Extract the [x, y] coordinate from the center of the cell holding the provided text.  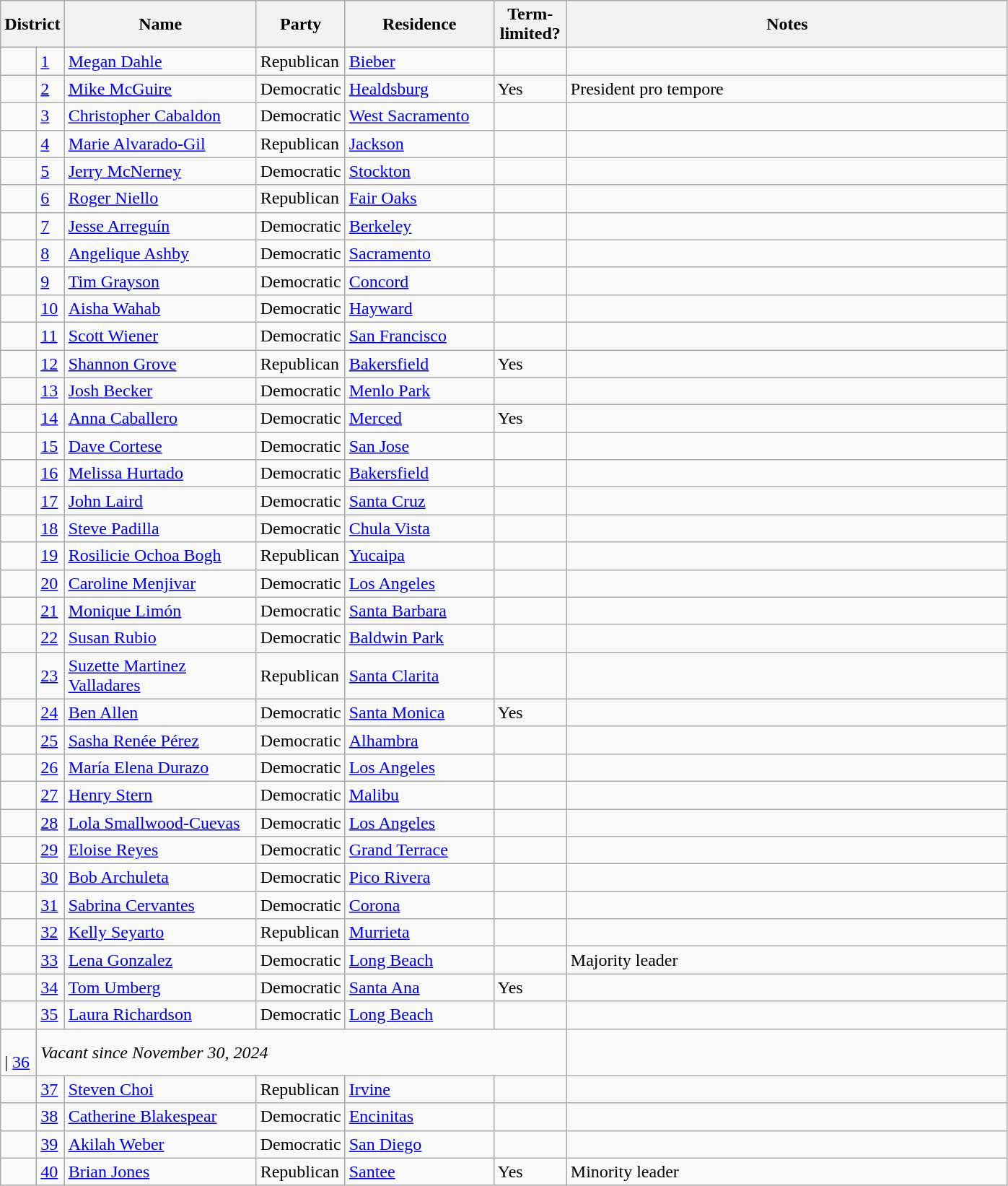
38 [51, 1117]
39 [51, 1144]
Shannon Grove [160, 363]
Vacant since November 30, 2024 [302, 1052]
John Laird [160, 501]
21 [51, 611]
Sabrina Cervantes [160, 905]
Kelly Seyarto [160, 933]
Jackson [419, 144]
30 [51, 878]
11 [51, 336]
Majority leader [786, 960]
13 [51, 391]
Roger Niello [160, 199]
San Diego [419, 1144]
Suzette Martinez Valladares [160, 676]
Josh Becker [160, 391]
24 [51, 712]
Merced [419, 419]
Melissa Hurtado [160, 474]
12 [51, 363]
Susan Rubio [160, 638]
Scott Wiener [160, 336]
10 [51, 308]
27 [51, 795]
Fair Oaks [419, 199]
Menlo Park [419, 391]
28 [51, 822]
5 [51, 171]
Eloise Reyes [160, 850]
Santa Clarita [419, 676]
Stockton [419, 171]
32 [51, 933]
35 [51, 1015]
Hayward [419, 308]
Minority leader [786, 1172]
Dave Cortese [160, 446]
18 [51, 528]
Pico Rivera [419, 878]
16 [51, 474]
San Jose [419, 446]
40 [51, 1172]
West Sacramento [419, 116]
Berkeley [419, 226]
33 [51, 960]
Santa Barbara [419, 611]
Rosilicie Ochoa Bogh [160, 556]
15 [51, 446]
Christopher Cabaldon [160, 116]
Tom Umberg [160, 987]
Sacramento [419, 253]
San Francisco [419, 336]
Lena Gonzalez [160, 960]
Irvine [419, 1089]
6 [51, 199]
Jesse Arreguín [160, 226]
Name [160, 25]
Caroline Menjivar [160, 583]
Grand Terrace [419, 850]
Steve Padilla [160, 528]
Santa Cruz [419, 501]
Laura Richardson [160, 1015]
Monique Limón [160, 611]
Bob Archuleta [160, 878]
Notes [786, 25]
29 [51, 850]
Akilah Weber [160, 1144]
District [32, 25]
Residence [419, 25]
Santee [419, 1172]
Sasha Renée Pérez [160, 740]
Concord [419, 281]
President pro tempore [786, 89]
25 [51, 740]
Jerry McNerney [160, 171]
María Elena Durazo [160, 767]
Encinitas [419, 1117]
19 [51, 556]
| 36 [19, 1052]
Term-limited? [530, 25]
7 [51, 226]
8 [51, 253]
Party [300, 25]
37 [51, 1089]
17 [51, 501]
Healdsburg [419, 89]
Murrieta [419, 933]
Bieber [419, 61]
Santa Monica [419, 712]
Yucaipa [419, 556]
Mike McGuire [160, 89]
Alhambra [419, 740]
Chula Vista [419, 528]
Corona [419, 905]
Anna Caballero [160, 419]
Baldwin Park [419, 638]
20 [51, 583]
2 [51, 89]
Megan Dahle [160, 61]
1 [51, 61]
Henry Stern [160, 795]
31 [51, 905]
Tim Grayson [160, 281]
Catherine Blakespear [160, 1117]
Ben Allen [160, 712]
Brian Jones [160, 1172]
Aisha Wahab [160, 308]
Marie Alvarado-Gil [160, 144]
26 [51, 767]
14 [51, 419]
9 [51, 281]
Santa Ana [419, 987]
4 [51, 144]
Steven Choi [160, 1089]
22 [51, 638]
Lola Smallwood-Cuevas [160, 822]
23 [51, 676]
Angelique Ashby [160, 253]
3 [51, 116]
34 [51, 987]
Malibu [419, 795]
